Locate the cell with the specified text and output its (X, Y) center coordinate. 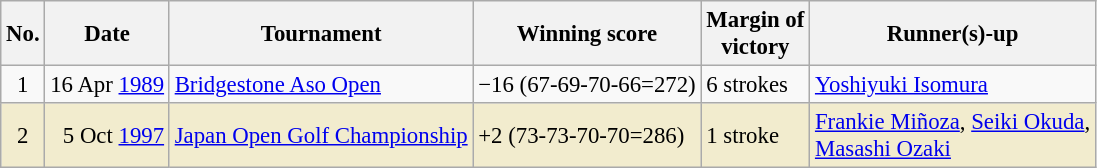
Runner(s)-up (953, 34)
Tournament (321, 34)
Date (107, 34)
2 (23, 136)
16 Apr 1989 (107, 85)
−16 (67-69-70-66=272) (587, 85)
1 stroke (756, 136)
5 Oct 1997 (107, 136)
+2 (73-73-70-70=286) (587, 136)
6 strokes (756, 85)
Bridgestone Aso Open (321, 85)
Frankie Miñoza, Seiki Okuda, Masashi Ozaki (953, 136)
No. (23, 34)
Margin ofvictory (756, 34)
Japan Open Golf Championship (321, 136)
Yoshiyuki Isomura (953, 85)
Winning score (587, 34)
1 (23, 85)
